Scan for the cell matching the given text and deliver its (x, y) coordinate at center. 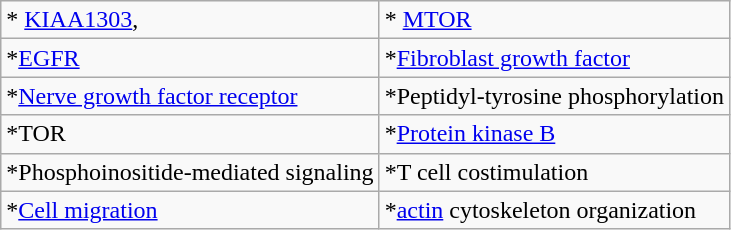
*Protein kinase B (554, 134)
* KIAA1303, (190, 20)
*Cell migration (190, 210)
*Fibroblast growth factor (554, 58)
*T cell costimulation (554, 172)
*Peptidyl-tyrosine phosphorylation (554, 96)
* MTOR (554, 20)
*TOR (190, 134)
*Nerve growth factor receptor (190, 96)
*actin cytoskeleton organization (554, 210)
*EGFR (190, 58)
*Phosphoinositide-mediated signaling (190, 172)
